Pinpoint the cell where the given text exists, returning its [X, Y] midpoint coordinate. 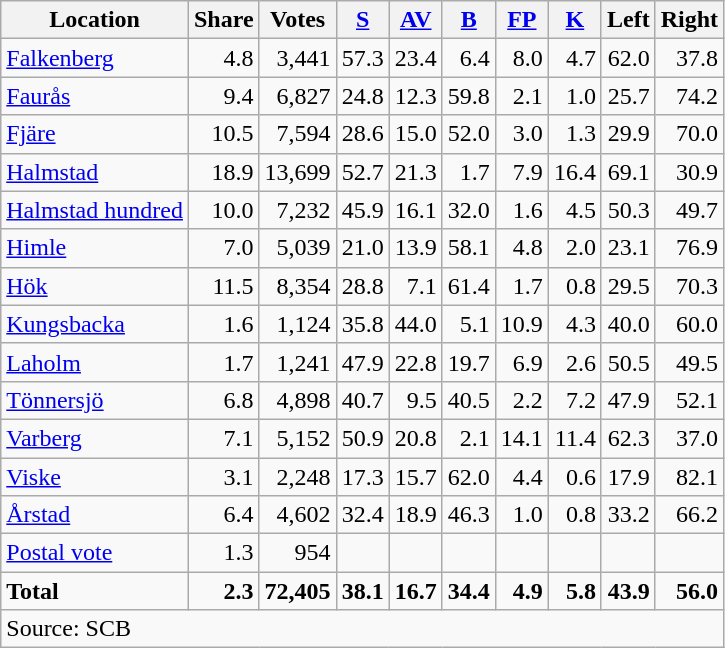
Hök [95, 286]
22.8 [416, 362]
13.9 [416, 248]
11.4 [574, 438]
Right [689, 20]
FP [522, 20]
Årstad [95, 515]
7.0 [224, 248]
Viske [95, 477]
K [574, 20]
Kungsbacka [95, 324]
29.5 [628, 286]
52.0 [468, 134]
12.3 [416, 96]
4.9 [522, 591]
Tönnersjö [95, 400]
Share [224, 20]
16.1 [416, 210]
57.3 [362, 58]
17.3 [362, 477]
954 [298, 553]
Halmstad [95, 172]
8,354 [298, 286]
9.5 [416, 400]
6.9 [522, 362]
Total [95, 591]
21.0 [362, 248]
1,241 [298, 362]
4.4 [522, 477]
33.2 [628, 515]
11.5 [224, 286]
61.4 [468, 286]
1,124 [298, 324]
56.0 [689, 591]
4,898 [298, 400]
32.0 [468, 210]
Falkenberg [95, 58]
50.3 [628, 210]
17.9 [628, 477]
B [468, 20]
7,232 [298, 210]
10.0 [224, 210]
Varberg [95, 438]
74.2 [689, 96]
Himle [95, 248]
2,248 [298, 477]
4.5 [574, 210]
28.8 [362, 286]
52.1 [689, 400]
32.4 [362, 515]
5.1 [468, 324]
2.3 [224, 591]
Laholm [95, 362]
38.1 [362, 591]
9.4 [224, 96]
S [362, 20]
5.8 [574, 591]
4.3 [574, 324]
8.0 [522, 58]
Source: SCB [362, 629]
15.7 [416, 477]
43.9 [628, 591]
40.0 [628, 324]
49.5 [689, 362]
30.9 [689, 172]
19.7 [468, 362]
37.0 [689, 438]
45.9 [362, 210]
3.1 [224, 477]
50.5 [628, 362]
AV [416, 20]
10.5 [224, 134]
Faurås [95, 96]
Left [628, 20]
4.7 [574, 58]
13,699 [298, 172]
66.2 [689, 515]
46.3 [468, 515]
4,602 [298, 515]
23.4 [416, 58]
49.7 [689, 210]
14.1 [522, 438]
21.3 [416, 172]
52.7 [362, 172]
37.8 [689, 58]
29.9 [628, 134]
2.6 [574, 362]
34.4 [468, 591]
0.6 [574, 477]
15.0 [416, 134]
5,152 [298, 438]
59.8 [468, 96]
82.1 [689, 477]
Halmstad hundred [95, 210]
16.7 [416, 591]
Postal vote [95, 553]
28.6 [362, 134]
Location [95, 20]
3.0 [522, 134]
16.4 [574, 172]
76.9 [689, 248]
69.1 [628, 172]
62.3 [628, 438]
3,441 [298, 58]
7.9 [522, 172]
60.0 [689, 324]
44.0 [416, 324]
10.9 [522, 324]
5,039 [298, 248]
6,827 [298, 96]
Votes [298, 20]
72,405 [298, 591]
50.9 [362, 438]
2.0 [574, 248]
23.1 [628, 248]
25.7 [628, 96]
35.8 [362, 324]
40.7 [362, 400]
24.8 [362, 96]
20.8 [416, 438]
70.0 [689, 134]
2.2 [522, 400]
Fjäre [95, 134]
40.5 [468, 400]
58.1 [468, 248]
70.3 [689, 286]
7.2 [574, 400]
6.8 [224, 400]
7,594 [298, 134]
